Identify which cell holds the provided text, then report its [x, y] central coordinate. 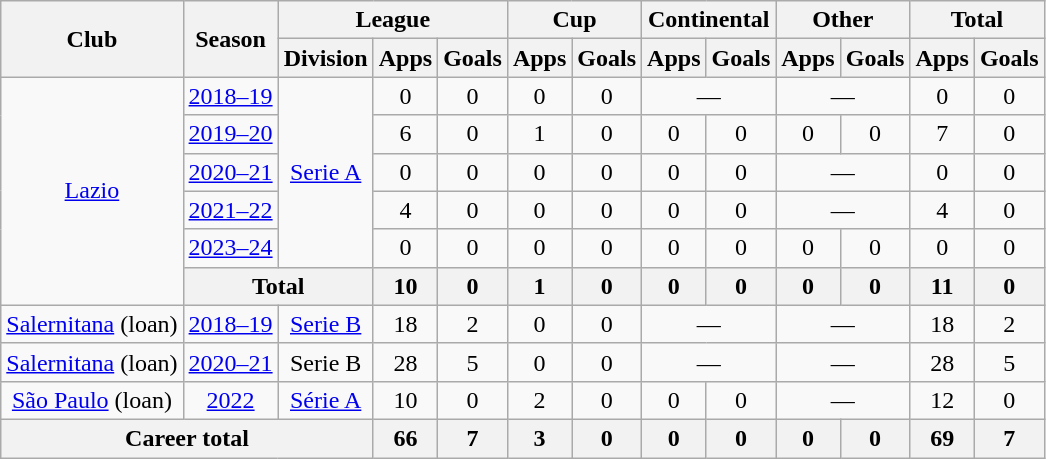
2023–24 [230, 248]
6 [405, 134]
Cup [574, 20]
11 [942, 286]
Season [230, 39]
Club [92, 39]
Lazio [92, 191]
2022 [230, 400]
Continental [709, 20]
Serie A [326, 172]
Other [843, 20]
Série A [326, 400]
12 [942, 400]
Division [326, 58]
3 [539, 438]
66 [405, 438]
2021–22 [230, 210]
2019–20 [230, 134]
Career total [187, 438]
69 [942, 438]
São Paulo (loan) [92, 400]
League [392, 20]
